Scan for the cell matching the given text and deliver its [x, y] coordinate at center. 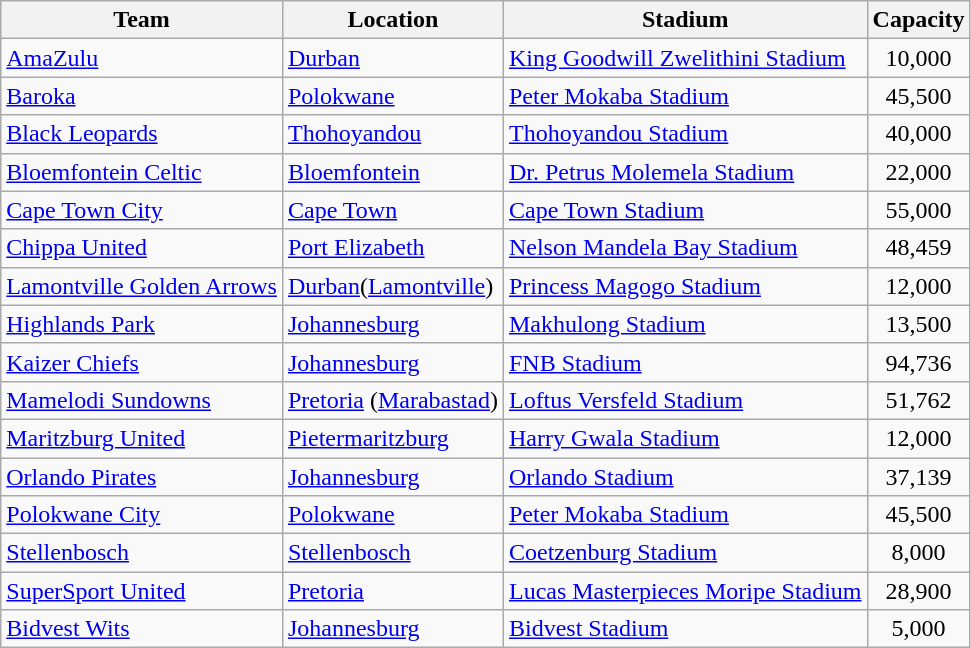
Pretoria (Marabastad) [392, 400]
5,000 [918, 629]
Capacity [918, 20]
Thohoyandou [392, 134]
Nelson Mandela Bay Stadium [685, 248]
Cape Town Stadium [685, 210]
Baroka [142, 96]
Location [392, 20]
Loftus Versfeld Stadium [685, 400]
37,139 [918, 477]
8,000 [918, 553]
AmaZulu [142, 58]
King Goodwill Zwelithini Stadium [685, 58]
Bidvest Wits [142, 629]
94,736 [918, 362]
48,459 [918, 248]
Pretoria [392, 591]
Chippa United [142, 248]
Port Elizabeth [392, 248]
Orlando Stadium [685, 477]
Coetzenburg Stadium [685, 553]
Mamelodi Sundowns [142, 400]
40,000 [918, 134]
FNB Stadium [685, 362]
Maritzburg United [142, 438]
28,900 [918, 591]
Highlands Park [142, 324]
Team [142, 20]
13,500 [918, 324]
Bloemfontein [392, 172]
Orlando Pirates [142, 477]
Pietermaritzburg [392, 438]
55,000 [918, 210]
10,000 [918, 58]
Durban(Lamontville) [392, 286]
Stadium [685, 20]
Makhulong Stadium [685, 324]
51,762 [918, 400]
Bidvest Stadium [685, 629]
Cape Town City [142, 210]
Princess Magogo Stadium [685, 286]
Bloemfontein Celtic [142, 172]
Harry Gwala Stadium [685, 438]
Kaizer Chiefs [142, 362]
22,000 [918, 172]
SuperSport United [142, 591]
Cape Town [392, 210]
Dr. Petrus Molemela Stadium [685, 172]
Lucas Masterpieces Moripe Stadium [685, 591]
Durban [392, 58]
Lamontville Golden Arrows [142, 286]
Polokwane City [142, 515]
Black Leopards [142, 134]
Thohoyandou Stadium [685, 134]
